Search for the cell housing the specified text and yield its (x, y) center coordinate. 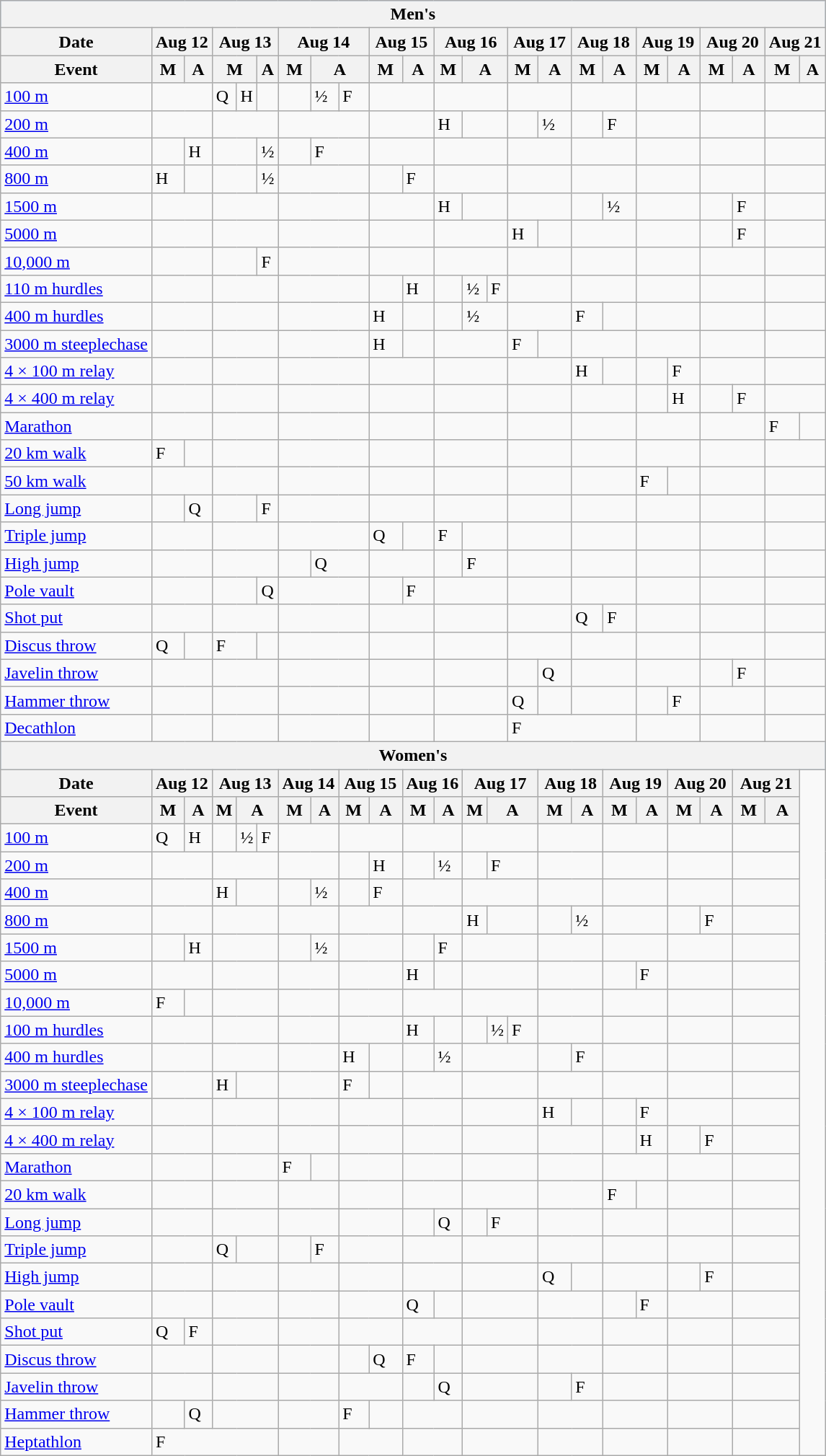
110 m hurdles (76, 288)
Men's (413, 14)
100 m hurdles (76, 1030)
Decathlon (76, 728)
Women's (413, 755)
Heptathlon (76, 1442)
50 km walk (76, 481)
